Extract the (x, y) coordinate from the center of the cell holding the provided text.  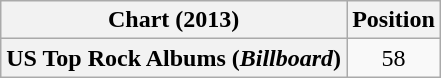
58 (394, 58)
Position (394, 20)
Chart (2013) (174, 20)
US Top Rock Albums (Billboard) (174, 58)
